From the cell containing the given text, extract its center point as [X, Y] coordinate. 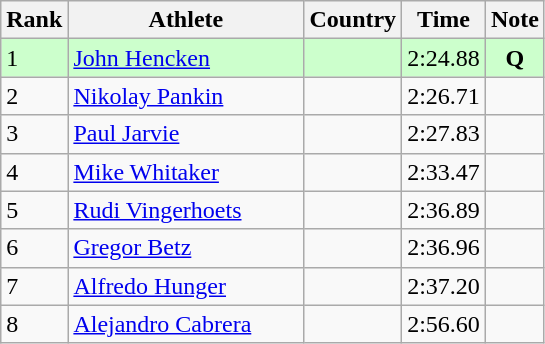
Mike Whitaker [186, 172]
8 [34, 324]
2:56.60 [444, 324]
Q [514, 58]
Gregor Betz [186, 248]
2:27.83 [444, 134]
Rank [34, 20]
Country [353, 20]
5 [34, 210]
Paul Jarvie [186, 134]
Alfredo Hunger [186, 286]
2:33.47 [444, 172]
Nikolay Pankin [186, 96]
Note [514, 20]
2:24.88 [444, 58]
2:26.71 [444, 96]
4 [34, 172]
1 [34, 58]
2:37.20 [444, 286]
Alejandro Cabrera [186, 324]
John Hencken [186, 58]
Rudi Vingerhoets [186, 210]
2 [34, 96]
Time [444, 20]
2:36.89 [444, 210]
7 [34, 286]
6 [34, 248]
Athlete [186, 20]
3 [34, 134]
2:36.96 [444, 248]
